Extract the [x, y] coordinate from the center of the cell holding the provided text.  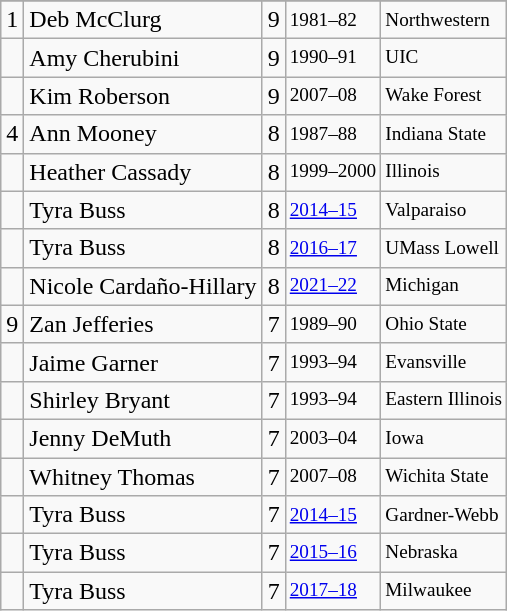
2021–22 [333, 286]
Indiana State [444, 134]
Wake Forest [444, 96]
Evansville [444, 362]
Milwaukee [444, 591]
1989–90 [333, 324]
Wichita State [444, 477]
Eastern Illinois [444, 400]
Whitney Thomas [143, 477]
Kim Roberson [143, 96]
2016–17 [333, 248]
Jenny DeMuth [143, 438]
Ann Mooney [143, 134]
Michigan [444, 286]
Iowa [444, 438]
Northwestern [444, 20]
1981–82 [333, 20]
Shirley Bryant [143, 400]
1987–88 [333, 134]
Deb McClurg [143, 20]
UMass Lowell [444, 248]
Jaime Garner [143, 362]
2003–04 [333, 438]
Valparaiso [444, 210]
Ohio State [444, 324]
1 [12, 20]
2017–18 [333, 591]
2015–16 [333, 553]
Zan Jefferies [143, 324]
Amy Cherubini [143, 58]
Gardner-Webb [444, 515]
Nicole Cardaño-Hillary [143, 286]
Illinois [444, 172]
1999–2000 [333, 172]
Nebraska [444, 553]
4 [12, 134]
UIC [444, 58]
Heather Cassady [143, 172]
1990–91 [333, 58]
